Extract the [x, y] coordinate from the center of the cell holding the provided text.  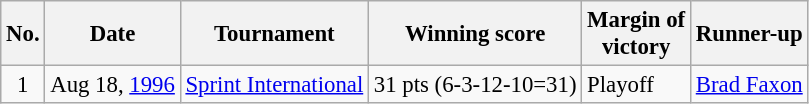
Sprint International [274, 85]
Runner-up [749, 34]
Tournament [274, 34]
Margin ofvictory [636, 34]
Aug 18, 1996 [112, 85]
No. [23, 34]
31 pts (6-3-12-10=31) [476, 85]
Playoff [636, 85]
Brad Faxon [749, 85]
Winning score [476, 34]
1 [23, 85]
Date [112, 34]
